Search for the cell housing the specified text and yield its [x, y] center coordinate. 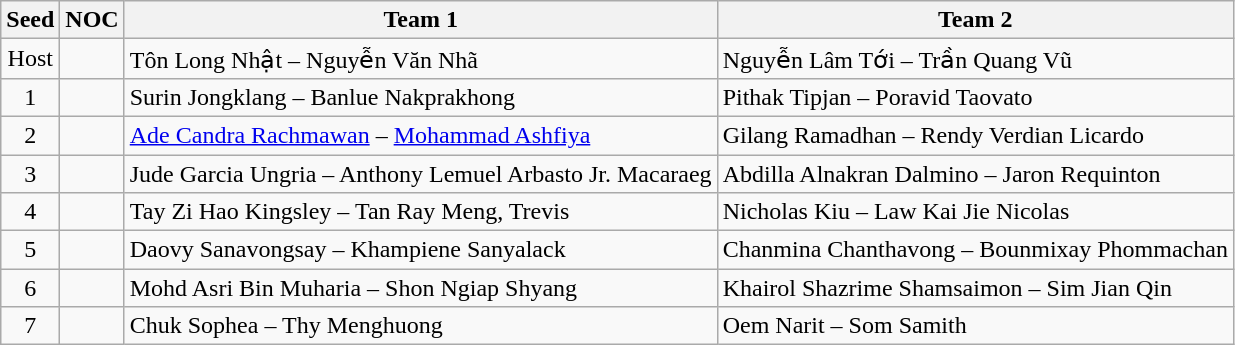
Host [30, 59]
Khairol Shazrime Shamsaimon – Sim Jian Qin [975, 288]
Tôn Long Nhật – Nguyễn Văn Nhã [420, 59]
Abdilla Alnakran Dalmino – Jaron Requinton [975, 173]
Mohd Asri Bin Muharia – Shon Ngiap Shyang [420, 288]
Team 2 [975, 20]
Chuk Sophea – Thy Menghuong [420, 326]
Nguyễn Lâm Tới – Trần Quang Vũ [975, 59]
Nicholas Kiu – Law Kai Jie Nicolas [975, 212]
Team 1 [420, 20]
6 [30, 288]
Gilang Ramadhan – Rendy Verdian Licardo [975, 135]
Daovy Sanavongsay – Khampiene Sanyalack [420, 250]
Jude Garcia Ungria – Anthony Lemuel Arbasto Jr. Macaraeg [420, 173]
Pithak Tipjan – Poravid Taovato [975, 97]
Chanmina Chanthavong – Bounmixay Phommachan [975, 250]
Surin Jongklang – Banlue Nakprakhong [420, 97]
NOC [92, 20]
4 [30, 212]
3 [30, 173]
Oem Narit – Som Samith [975, 326]
5 [30, 250]
7 [30, 326]
2 [30, 135]
Tay Zi Hao Kingsley – Tan Ray Meng, Trevis [420, 212]
Seed [30, 20]
1 [30, 97]
Ade Candra Rachmawan – Mohammad Ashfiya [420, 135]
